Provide the (x, y) coordinate of the cell's center where the given text is located.  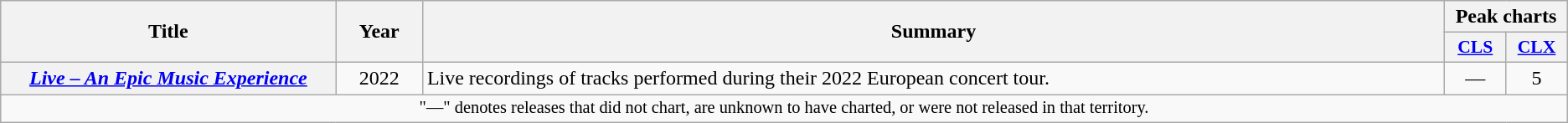
Live recordings of tracks performed during their 2022 European concert tour. (933, 78)
CLS (1476, 48)
CLX (1536, 48)
Title (168, 32)
Summary (933, 32)
Peak charts (1506, 17)
Year (379, 32)
Live – An Epic Music Experience (168, 78)
— (1476, 78)
"—" denotes releases that did not chart, are unknown to have charted, or were not released in that territory. (784, 108)
5 (1536, 78)
2022 (379, 78)
